Extract the (x, y) coordinate from the center of the cell holding the provided text.  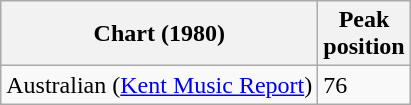
Australian (Kent Music Report) (160, 85)
76 (364, 85)
Peakposition (364, 34)
Chart (1980) (160, 34)
